Extract the [X, Y] coordinate from the center of the cell holding the provided text.  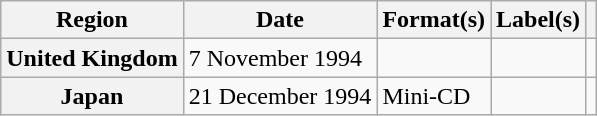
Japan [92, 96]
Region [92, 20]
Mini-CD [434, 96]
21 December 1994 [280, 96]
United Kingdom [92, 58]
Label(s) [538, 20]
Date [280, 20]
Format(s) [434, 20]
7 November 1994 [280, 58]
